For the text-containing cell, return its midpoint in (x, y) coordinate format. 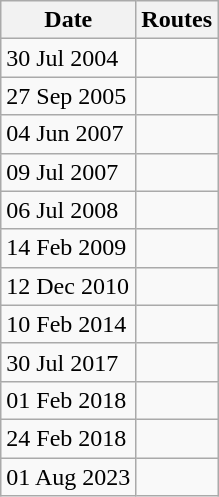
01 Aug 2023 (68, 477)
14 Feb 2009 (68, 248)
12 Dec 2010 (68, 286)
Date (68, 20)
04 Jun 2007 (68, 134)
Routes (177, 20)
24 Feb 2018 (68, 438)
09 Jul 2007 (68, 172)
10 Feb 2014 (68, 324)
06 Jul 2008 (68, 210)
27 Sep 2005 (68, 96)
30 Jul 2017 (68, 362)
30 Jul 2004 (68, 58)
01 Feb 2018 (68, 400)
